Determine the [X, Y] coordinate at the center of the cell enclosing the given text.  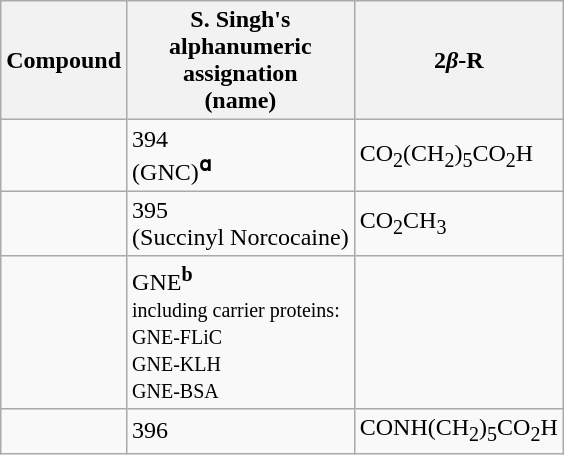
GNEbincluding carrier proteins:GNE-FLiCGNE-KLHGNE-BSA [241, 332]
395(Succinyl Norcocaine) [241, 224]
CO2(CH2)5CO2H [458, 156]
394(GNC)ɑ [241, 156]
396 [241, 431]
CONH(CH2)5CO2H [458, 431]
CO2CH3 [458, 224]
S. Singh'salphanumericassignation(name) [241, 60]
2β-R [458, 60]
Compound [64, 60]
